Detect which cell encompasses the target text, then output its [X, Y] center coordinate. 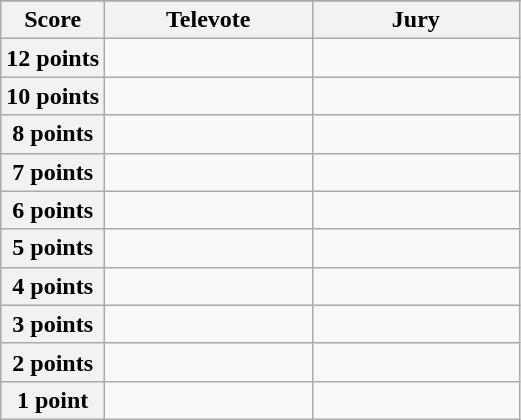
Jury [416, 20]
5 points [53, 248]
Televote [209, 20]
2 points [53, 362]
4 points [53, 286]
7 points [53, 172]
3 points [53, 324]
8 points [53, 134]
10 points [53, 96]
12 points [53, 58]
6 points [53, 210]
1 point [53, 400]
Score [53, 20]
